Locate the cell with the specified text and output its (X, Y) center coordinate. 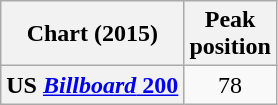
US Billboard 200 (92, 85)
Chart (2015) (92, 34)
Peakposition (230, 34)
78 (230, 85)
